Output the (x, y) coordinate of the center of the cell containing the given text.  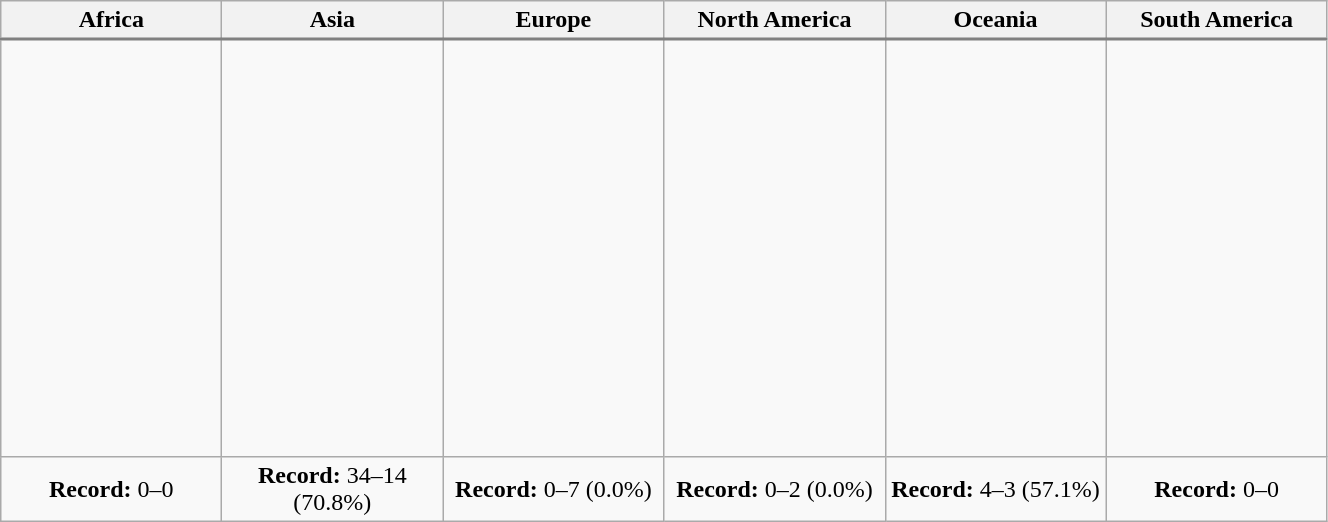
Africa (112, 20)
Record: 4–3 (57.1%) (996, 488)
Europe (554, 20)
Oceania (996, 20)
Record: 0–7 (0.0%) (554, 488)
North America (774, 20)
Record: 34–14 (70.8%) (332, 488)
Record: 0–2 (0.0%) (774, 488)
Asia (332, 20)
South America (1216, 20)
